Determine the (X, Y) coordinate at the center of the cell enclosing the given text.  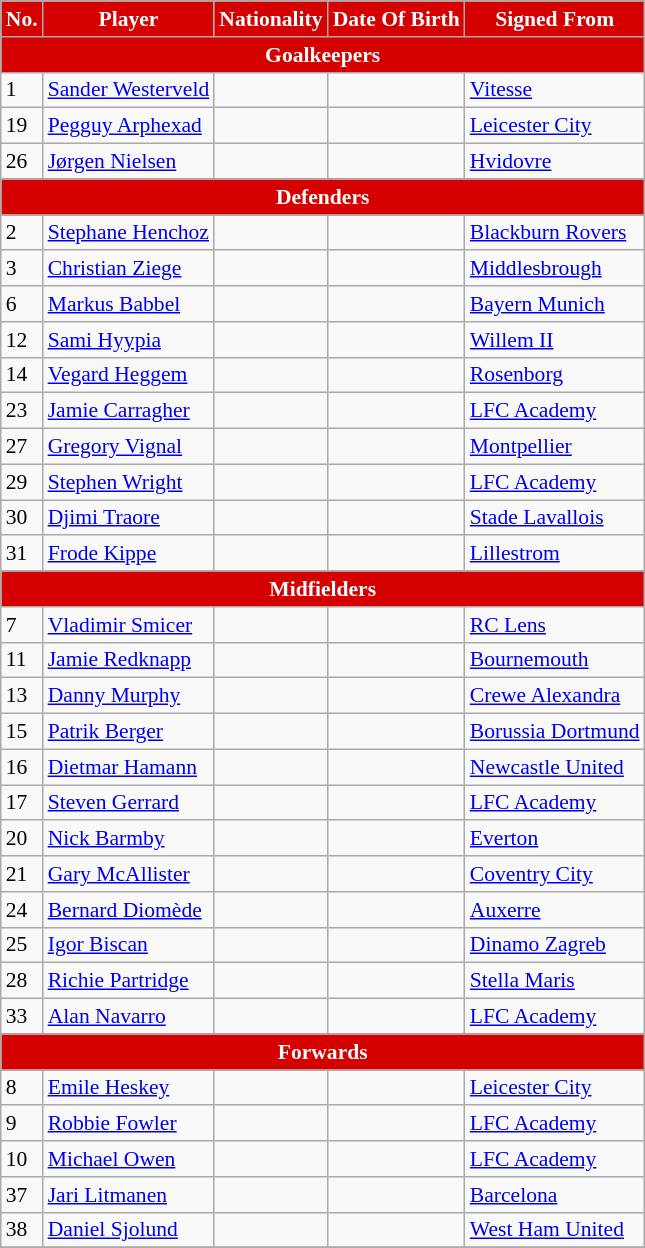
Vegard Heggem (129, 375)
31 (22, 554)
Jørgen Nielsen (129, 162)
Stephen Wright (129, 482)
Coventry City (555, 874)
Vitesse (555, 90)
7 (22, 625)
Lillestrom (555, 554)
Bayern Munich (555, 304)
No. (22, 19)
16 (22, 767)
Crewe Alexandra (555, 696)
Barcelona (555, 1195)
Sander Westerveld (129, 90)
Middlesbrough (555, 269)
30 (22, 518)
19 (22, 126)
20 (22, 839)
Emile Heskey (129, 1088)
26 (22, 162)
2 (22, 233)
Frode Kippe (129, 554)
Date Of Birth (396, 19)
Stephane Henchoz (129, 233)
Midfielders (323, 589)
Hvidovre (555, 162)
Nationality (270, 19)
17 (22, 803)
Danny Murphy (129, 696)
Djimi Traore (129, 518)
10 (22, 1159)
Nick Barmby (129, 839)
28 (22, 981)
Alan Navarro (129, 1017)
21 (22, 874)
Borussia Dortmund (555, 732)
RC Lens (555, 625)
Pegguy Arphexad (129, 126)
Gregory Vignal (129, 447)
9 (22, 1124)
Rosenborg (555, 375)
1 (22, 90)
Stade Lavallois (555, 518)
8 (22, 1088)
3 (22, 269)
Steven Gerrard (129, 803)
Christian Ziege (129, 269)
Dietmar Hamann (129, 767)
11 (22, 660)
Newcastle United (555, 767)
Jari Litmanen (129, 1195)
Robbie Fowler (129, 1124)
Gary McAllister (129, 874)
27 (22, 447)
Bernard Diomède (129, 910)
25 (22, 945)
Jamie Carragher (129, 411)
29 (22, 482)
24 (22, 910)
38 (22, 1230)
Dinamo Zagreb (555, 945)
33 (22, 1017)
Stella Maris (555, 981)
Patrik Berger (129, 732)
Sami Hyypia (129, 340)
Willem II (555, 340)
Daniel Sjolund (129, 1230)
Auxerre (555, 910)
14 (22, 375)
Signed From (555, 19)
Jamie Redknapp (129, 660)
Blackburn Rovers (555, 233)
West Ham United (555, 1230)
6 (22, 304)
Everton (555, 839)
Defenders (323, 197)
Richie Partridge (129, 981)
Bournemouth (555, 660)
23 (22, 411)
Markus Babbel (129, 304)
15 (22, 732)
Forwards (323, 1052)
Vladimir Smicer (129, 625)
13 (22, 696)
Igor Biscan (129, 945)
Michael Owen (129, 1159)
Goalkeepers (323, 55)
Montpellier (555, 447)
12 (22, 340)
37 (22, 1195)
Player (129, 19)
